From the cell containing the given text, extract its center point as (x, y) coordinate. 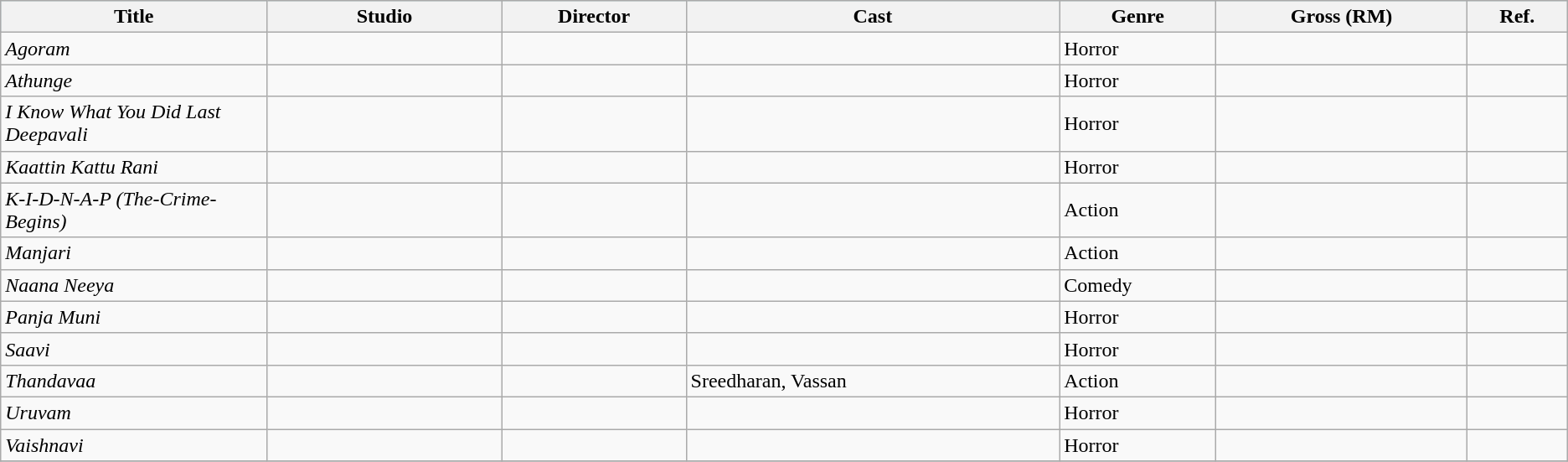
Ref. (1517, 17)
Comedy (1137, 285)
Manjari (134, 253)
Uruvam (134, 413)
Title (134, 17)
Director (594, 17)
I Know What You Did Last Deepavali (134, 124)
Vaishnavi (134, 445)
Sreedharan, Vassan (873, 381)
Panja Muni (134, 317)
Thandavaa (134, 381)
Saavi (134, 349)
Athunge (134, 80)
Cast (873, 17)
Genre (1137, 17)
Gross (RM) (1342, 17)
Naana Neeya (134, 285)
Studio (385, 17)
K-I-D-N-A-P (The-Crime-Begins) (134, 210)
Kaattin Kattu Rani (134, 167)
Agoram (134, 49)
